Extract the [X, Y] coordinate from the center of the cell holding the provided text.  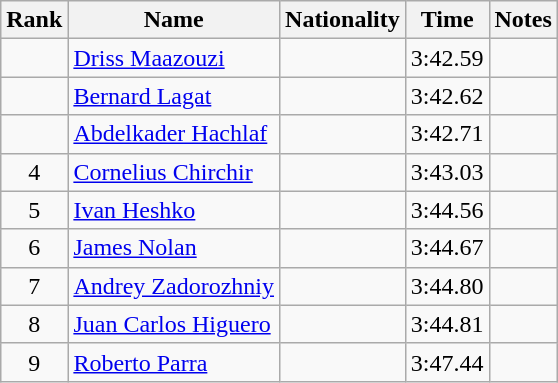
4 [34, 172]
Name [174, 20]
6 [34, 248]
Driss Maazouzi [174, 58]
3:44.67 [447, 248]
Juan Carlos Higuero [174, 324]
9 [34, 362]
3:44.56 [447, 210]
Bernard Lagat [174, 96]
Roberto Parra [174, 362]
3:44.80 [447, 286]
Notes [523, 20]
8 [34, 324]
3:42.59 [447, 58]
Cornelius Chirchir [174, 172]
Rank [34, 20]
Abdelkader Hachlaf [174, 134]
Nationality [343, 20]
3:44.81 [447, 324]
James Nolan [174, 248]
3:42.62 [447, 96]
Time [447, 20]
Ivan Heshko [174, 210]
5 [34, 210]
7 [34, 286]
3:43.03 [447, 172]
3:42.71 [447, 134]
3:47.44 [447, 362]
Andrey Zadorozhniy [174, 286]
